Capture the cell that displays the provided text and extract its (X, Y) central coordinate. 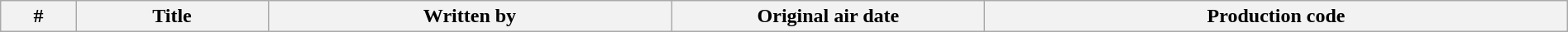
# (38, 16)
Production code (1276, 16)
Title (172, 16)
Original air date (829, 16)
Written by (470, 16)
